Determine the [x, y] coordinate at the center of the cell enclosing the given text.  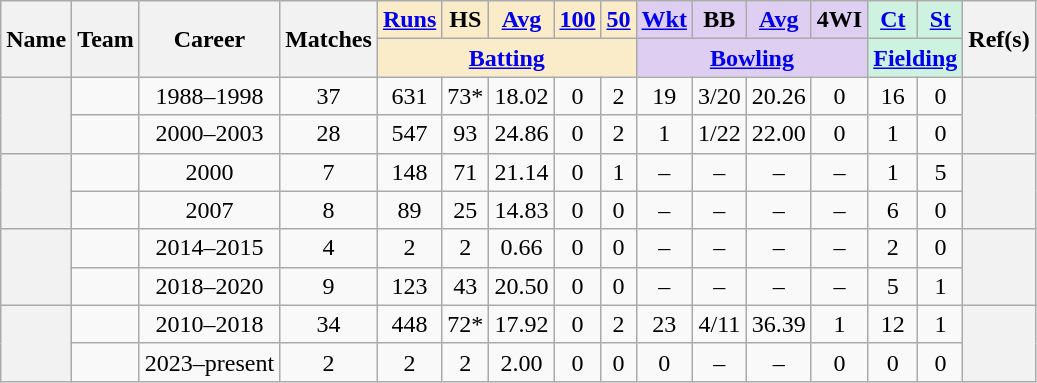
93 [466, 134]
Fielding [916, 58]
37 [329, 96]
2014–2015 [209, 248]
2023–present [209, 362]
Runs [409, 20]
17.92 [522, 324]
4WI [839, 20]
Name [36, 39]
12 [893, 324]
73* [466, 96]
2000 [209, 172]
19 [664, 96]
Ref(s) [999, 39]
28 [329, 134]
100 [578, 20]
631 [409, 96]
Bowling [752, 58]
1988–1998 [209, 96]
89 [409, 210]
71 [466, 172]
9 [329, 286]
HS [466, 20]
2010–2018 [209, 324]
3/20 [719, 96]
50 [618, 20]
2.00 [522, 362]
448 [409, 324]
18.02 [522, 96]
2018–2020 [209, 286]
14.83 [522, 210]
25 [466, 210]
Career [209, 39]
Batting [506, 58]
Team [106, 39]
16 [893, 96]
Matches [329, 39]
21.14 [522, 172]
148 [409, 172]
Wkt [664, 20]
7 [329, 172]
BB [719, 20]
22.00 [778, 134]
2000–2003 [209, 134]
2007 [209, 210]
20.26 [778, 96]
36.39 [778, 324]
0.66 [522, 248]
1/22 [719, 134]
4/11 [719, 324]
34 [329, 324]
4 [329, 248]
6 [893, 210]
24.86 [522, 134]
123 [409, 286]
72* [466, 324]
43 [466, 286]
23 [664, 324]
8 [329, 210]
Ct [893, 20]
547 [409, 134]
St [940, 20]
20.50 [522, 286]
